Provide the [X, Y] coordinate of the cell's center where the given text is located.  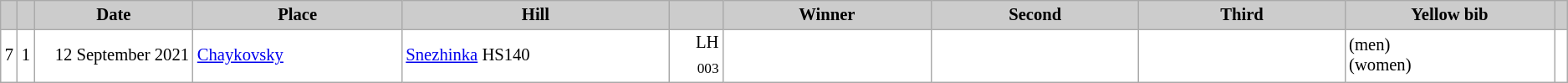
Place [298, 14]
Second [1034, 14]
Winner [826, 14]
(men) (women) [1449, 55]
12 September 2021 [114, 55]
1 [26, 55]
Hill [535, 14]
7 [9, 55]
LH 003 [697, 55]
Date [114, 14]
Snezhinka HS140 [535, 55]
Chaykovsky [298, 55]
Third [1242, 14]
Yellow bib [1449, 14]
